Identify which cell holds the provided text, then report its (x, y) central coordinate. 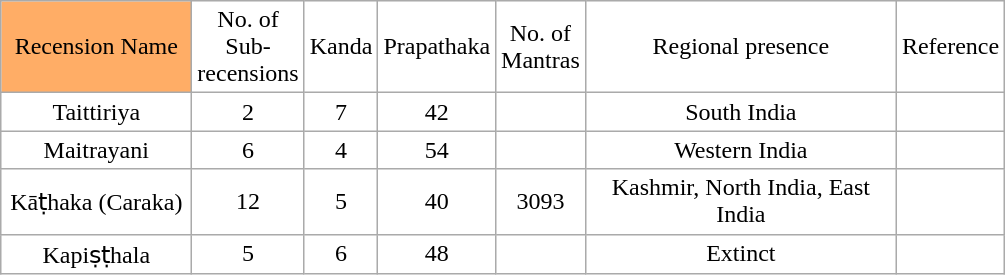
Recension Name (96, 47)
Prapathaka (437, 47)
Kāṭhaka (Caraka) (96, 202)
Extinct (740, 254)
42 (437, 112)
12 (248, 202)
Western India (740, 150)
South India (740, 112)
3093 (541, 202)
No. of Sub-recensions (248, 47)
40 (437, 202)
Regional presence (740, 47)
Reference (950, 47)
No. of Mantras (541, 47)
Kapiṣṭhala (96, 254)
7 (341, 112)
Maitrayani (96, 150)
48 (437, 254)
4 (341, 150)
Kanda (341, 47)
2 (248, 112)
Kashmir, North India, East India (740, 202)
Taittiriya (96, 112)
54 (437, 150)
